Return the (X, Y) coordinate for the center point of the cell that contains the specified text.  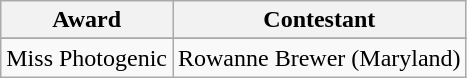
Rowanne Brewer (Maryland) (319, 58)
Contestant (319, 20)
Miss Photogenic (87, 58)
Award (87, 20)
